Search for the cell housing the specified text and yield its (X, Y) center coordinate. 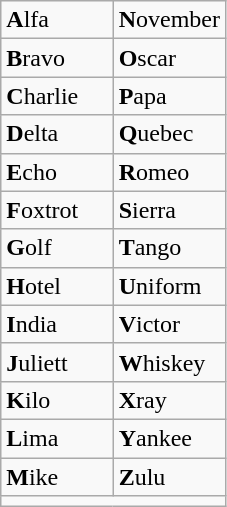
India (57, 324)
Romeo (169, 172)
Bravo (57, 58)
Kilo (57, 400)
Tango (169, 248)
Mike (57, 477)
Quebec (169, 134)
Lima (57, 438)
Zulu (169, 477)
Papa (169, 96)
Delta (57, 134)
Golf (57, 248)
Sierra (169, 210)
Victor (169, 324)
Oscar (169, 58)
Echo (57, 172)
Juliett (57, 362)
Hotel (57, 286)
Uniform (169, 286)
Xray (169, 400)
Whiskey (169, 362)
Alfa (57, 20)
Charlie (57, 96)
Foxtrot (57, 210)
Yankee (169, 438)
November (169, 20)
